Return the (X, Y) coordinate for the center point of the cell that contains the specified text.  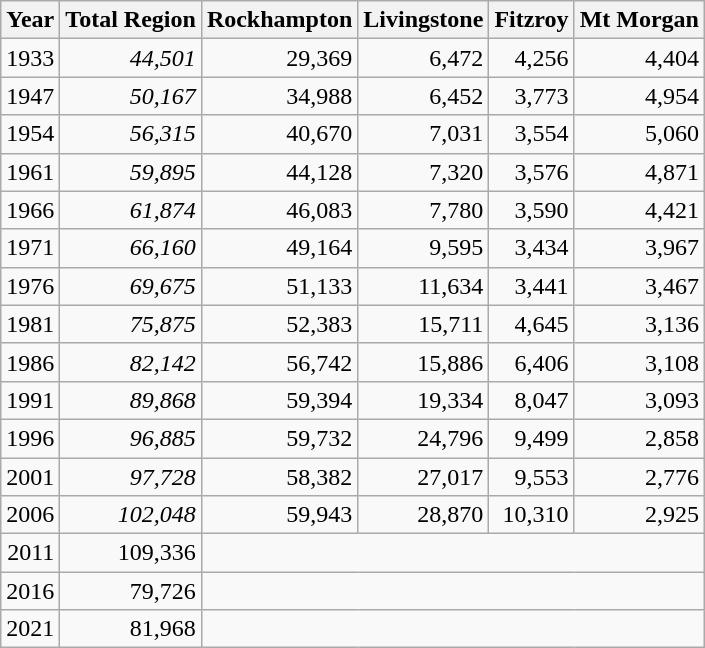
3,093 (639, 400)
5,060 (639, 134)
3,576 (532, 172)
6,452 (424, 96)
1976 (30, 286)
4,954 (639, 96)
4,645 (532, 324)
Year (30, 20)
24,796 (424, 438)
11,634 (424, 286)
2016 (30, 591)
7,031 (424, 134)
59,943 (279, 515)
1986 (30, 362)
82,142 (131, 362)
15,711 (424, 324)
Mt Morgan (639, 20)
49,164 (279, 248)
59,895 (131, 172)
2006 (30, 515)
Total Region (131, 20)
29,369 (279, 58)
2,858 (639, 438)
2001 (30, 477)
58,382 (279, 477)
56,742 (279, 362)
89,868 (131, 400)
10,310 (532, 515)
96,885 (131, 438)
2,776 (639, 477)
3,108 (639, 362)
61,874 (131, 210)
51,133 (279, 286)
1971 (30, 248)
3,441 (532, 286)
52,383 (279, 324)
97,728 (131, 477)
8,047 (532, 400)
34,988 (279, 96)
40,670 (279, 134)
28,870 (424, 515)
Livingstone (424, 20)
2,925 (639, 515)
56,315 (131, 134)
1991 (30, 400)
1954 (30, 134)
19,334 (424, 400)
50,167 (131, 96)
15,886 (424, 362)
46,083 (279, 210)
9,595 (424, 248)
Rockhampton (279, 20)
4,256 (532, 58)
4,871 (639, 172)
3,467 (639, 286)
109,336 (131, 553)
9,553 (532, 477)
75,875 (131, 324)
79,726 (131, 591)
7,780 (424, 210)
1947 (30, 96)
3,590 (532, 210)
4,421 (639, 210)
9,499 (532, 438)
59,732 (279, 438)
3,967 (639, 248)
2011 (30, 553)
4,404 (639, 58)
1996 (30, 438)
6,472 (424, 58)
81,968 (131, 629)
1933 (30, 58)
3,434 (532, 248)
3,554 (532, 134)
2021 (30, 629)
6,406 (532, 362)
27,017 (424, 477)
1961 (30, 172)
44,501 (131, 58)
66,160 (131, 248)
1966 (30, 210)
7,320 (424, 172)
1981 (30, 324)
44,128 (279, 172)
3,773 (532, 96)
Fitzroy (532, 20)
102,048 (131, 515)
3,136 (639, 324)
59,394 (279, 400)
69,675 (131, 286)
